Locate the cell with the specified text and output its [X, Y] center coordinate. 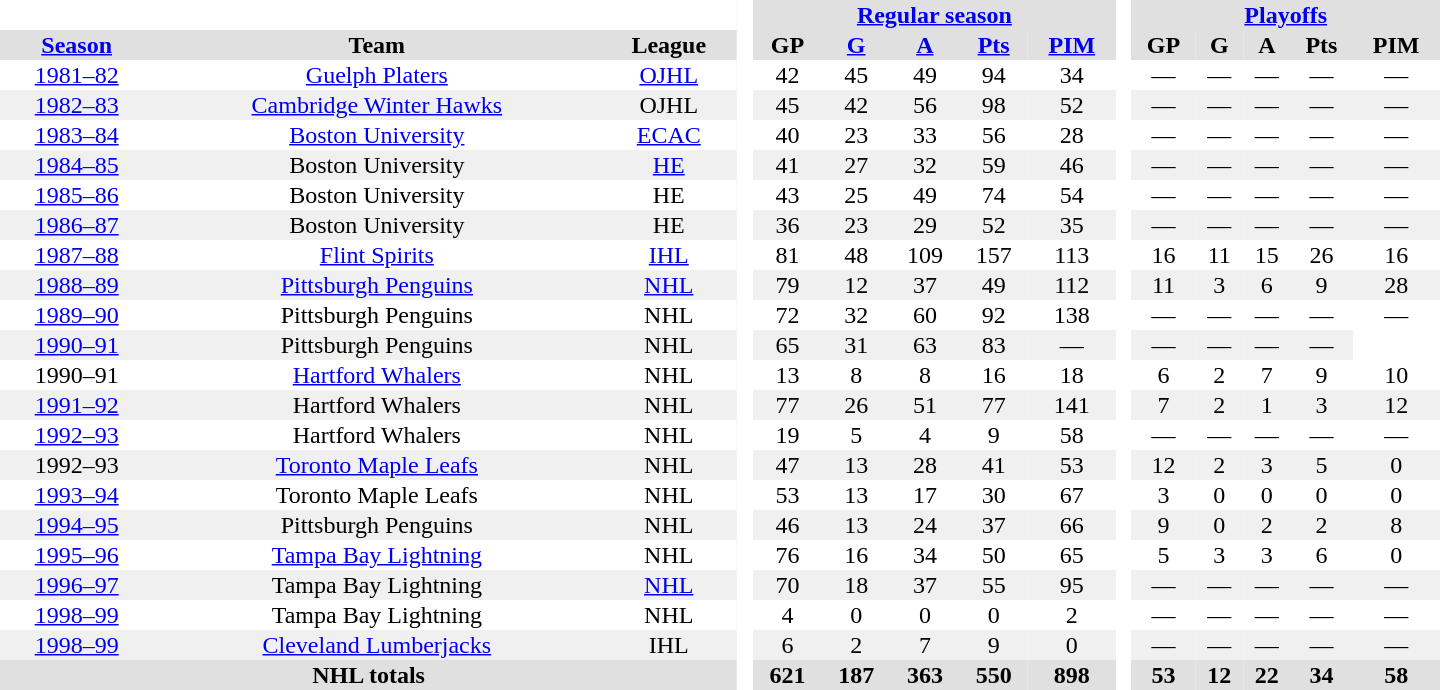
24 [926, 525]
141 [1072, 405]
81 [788, 255]
1993–94 [76, 495]
1988–89 [76, 285]
54 [1072, 195]
Guelph Platers [376, 75]
67 [1072, 495]
48 [856, 255]
19 [788, 435]
43 [788, 195]
36 [788, 225]
1985–86 [76, 195]
22 [1267, 675]
25 [856, 195]
1986–87 [76, 225]
94 [994, 75]
51 [926, 405]
Playoffs [1286, 15]
1994–95 [76, 525]
1995–96 [76, 555]
50 [994, 555]
898 [1072, 675]
1983–84 [76, 135]
47 [788, 465]
363 [926, 675]
Flint Spirits [376, 255]
1989–90 [76, 315]
187 [856, 675]
1984–85 [76, 165]
1 [1267, 405]
95 [1072, 585]
66 [1072, 525]
83 [994, 345]
157 [994, 255]
72 [788, 315]
76 [788, 555]
NHL totals [368, 675]
1982–83 [76, 105]
550 [994, 675]
Team [376, 45]
Cleveland Lumberjacks [376, 645]
40 [788, 135]
ECAC [668, 135]
Season [76, 45]
113 [1072, 255]
74 [994, 195]
27 [856, 165]
70 [788, 585]
1987–88 [76, 255]
30 [994, 495]
33 [926, 135]
59 [994, 165]
35 [1072, 225]
10 [1396, 375]
79 [788, 285]
1991–92 [76, 405]
1996–97 [76, 585]
60 [926, 315]
17 [926, 495]
92 [994, 315]
Regular season [934, 15]
1981–82 [76, 75]
55 [994, 585]
112 [1072, 285]
138 [1072, 315]
29 [926, 225]
98 [994, 105]
31 [856, 345]
Cambridge Winter Hawks [376, 105]
League [668, 45]
63 [926, 345]
15 [1267, 255]
109 [926, 255]
621 [788, 675]
